Find where the given text appears and provide that cell's center as [X, Y] coordinate. 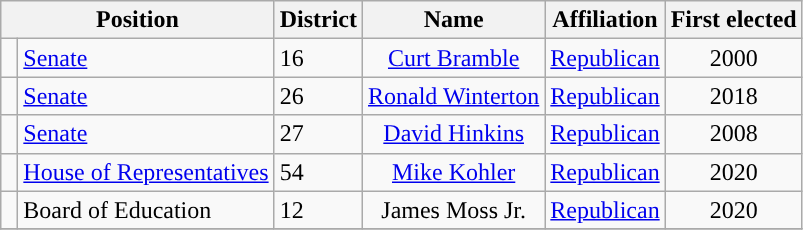
District [318, 20]
2008 [734, 134]
16 [318, 58]
House of Representatives [146, 172]
David Hinkins [454, 134]
Board of Education [146, 210]
54 [318, 172]
James Moss Jr. [454, 210]
Position [138, 20]
2000 [734, 58]
Ronald Winterton [454, 96]
Name [454, 20]
Curt Bramble [454, 58]
2018 [734, 96]
First elected [734, 20]
27 [318, 134]
12 [318, 210]
Mike Kohler [454, 172]
26 [318, 96]
Affiliation [605, 20]
